Detect which cell encompasses the target text, then output its [X, Y] center coordinate. 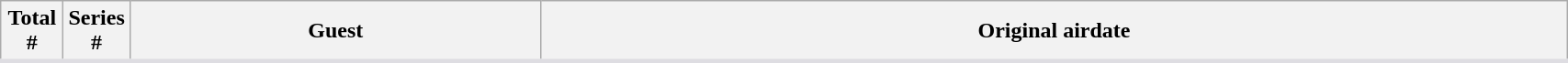
Guest [335, 31]
Total# [32, 31]
Original airdate [1054, 31]
Series# [96, 31]
